For the text-containing cell, return its midpoint in (X, Y) coordinate format. 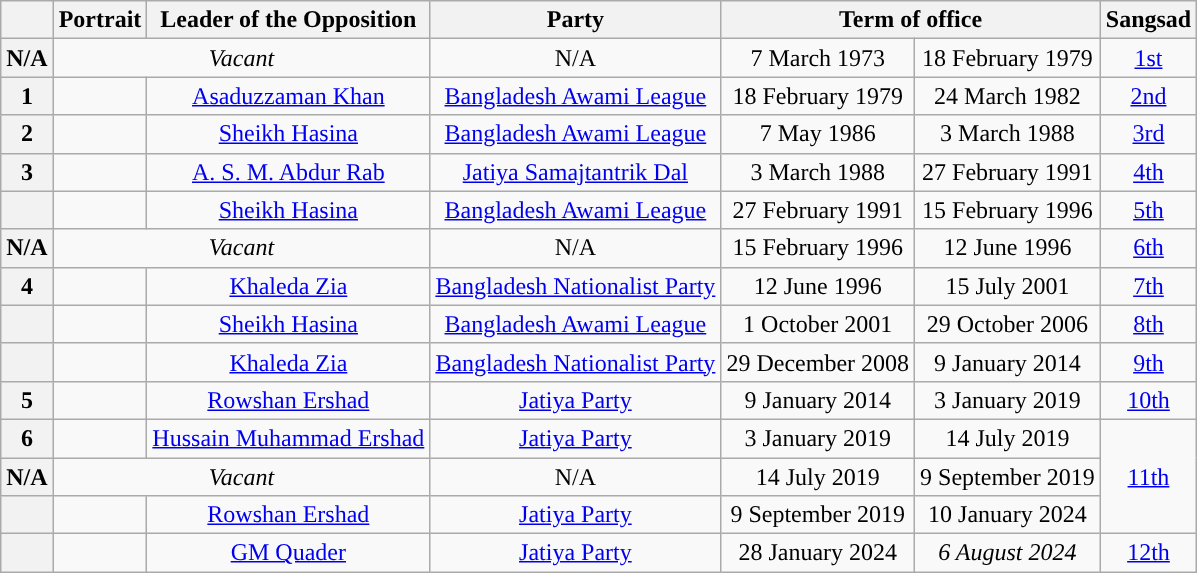
Asaduzzaman Khan (288, 96)
11th (1148, 476)
12th (1148, 553)
7th (1148, 286)
6th (1148, 248)
29 December 2008 (818, 362)
10th (1148, 400)
5 (27, 400)
1st (1148, 58)
6 (27, 438)
8th (1148, 324)
4 (27, 286)
2nd (1148, 96)
1 (27, 96)
1 October 2001 (818, 324)
15 July 2001 (1008, 286)
3rd (1148, 134)
3 (27, 172)
Leader of the Opposition (288, 20)
24 March 1982 (1008, 96)
A. S. M. Abdur Rab (288, 172)
Portrait (100, 20)
Jatiya Samajtantrik Dal (576, 172)
Party (576, 20)
5th (1148, 210)
10 January 2024 (1008, 515)
GM Quader (288, 553)
7 May 1986 (818, 134)
6 August 2024 (1008, 553)
28 January 2024 (818, 553)
9th (1148, 362)
2 (27, 134)
29 October 2006 (1008, 324)
Hussain Muhammad Ershad (288, 438)
7 March 1973 (818, 58)
Sangsad (1148, 20)
Term of office (910, 20)
4th (1148, 172)
